Return the (X, Y) coordinate for the center point of the cell that contains the specified text.  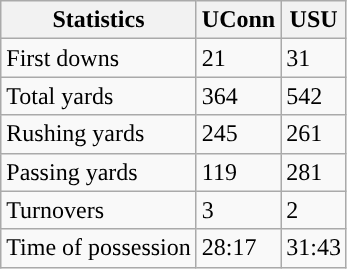
Turnovers (99, 210)
281 (314, 172)
Passing yards (99, 172)
First downs (99, 58)
Time of possession (99, 248)
Total yards (99, 96)
28:17 (238, 248)
2 (314, 210)
UConn (238, 20)
Statistics (99, 20)
542 (314, 96)
245 (238, 134)
21 (238, 58)
261 (314, 134)
119 (238, 172)
Rushing yards (99, 134)
3 (238, 210)
364 (238, 96)
USU (314, 20)
31:43 (314, 248)
31 (314, 58)
